From the cell containing the given text, extract its center point as [X, Y] coordinate. 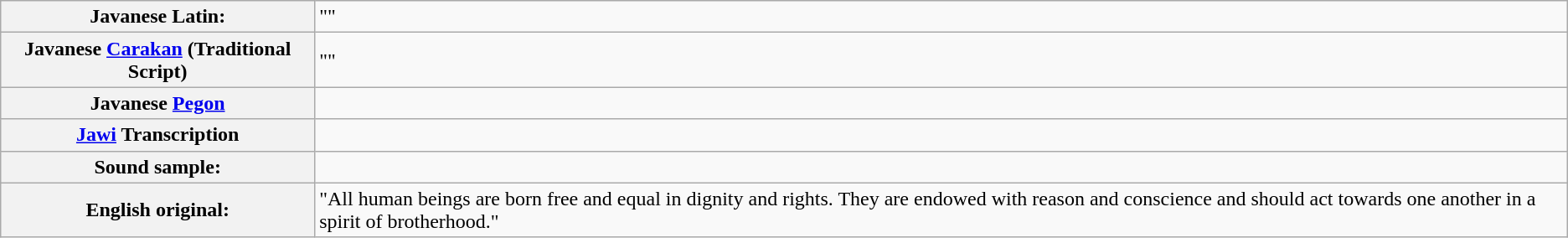
English original: [157, 210]
Javanese Carakan (Traditional Script) [157, 60]
Jawi Transcription [157, 135]
Javanese Latin: [157, 17]
Javanese Pegon [157, 103]
Sound sample: [157, 167]
